Return the (x, y) coordinate for the center point of the cell that contains the specified text.  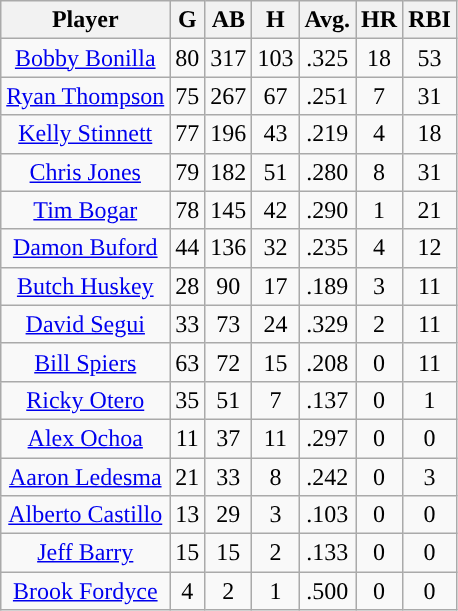
78 (188, 210)
.235 (328, 248)
Avg. (328, 20)
28 (188, 286)
24 (276, 324)
.133 (328, 553)
Bobby Bonilla (86, 58)
72 (228, 362)
.297 (328, 438)
Player (86, 20)
145 (228, 210)
42 (276, 210)
Jeff Barry (86, 553)
77 (188, 134)
90 (228, 286)
.242 (328, 477)
37 (228, 438)
Alberto Castillo (86, 515)
.219 (328, 134)
67 (276, 96)
.500 (328, 591)
Alex Ochoa (86, 438)
G (188, 20)
RBI (430, 20)
.329 (328, 324)
H (276, 20)
80 (188, 58)
.189 (328, 286)
Ricky Otero (86, 400)
12 (430, 248)
136 (228, 248)
63 (188, 362)
75 (188, 96)
David Segui (86, 324)
AB (228, 20)
Brook Fordyce (86, 591)
.280 (328, 172)
267 (228, 96)
.290 (328, 210)
.208 (328, 362)
35 (188, 400)
44 (188, 248)
Kelly Stinnett (86, 134)
103 (276, 58)
182 (228, 172)
13 (188, 515)
Butch Huskey (86, 286)
Damon Buford (86, 248)
29 (228, 515)
Tim Bogar (86, 210)
.137 (328, 400)
317 (228, 58)
Aaron Ledesma (86, 477)
17 (276, 286)
53 (430, 58)
196 (228, 134)
73 (228, 324)
.325 (328, 58)
32 (276, 248)
79 (188, 172)
Chris Jones (86, 172)
.103 (328, 515)
43 (276, 134)
.251 (328, 96)
Ryan Thompson (86, 96)
HR (380, 20)
Bill Spiers (86, 362)
